Capture the cell that displays the provided text and extract its (x, y) central coordinate. 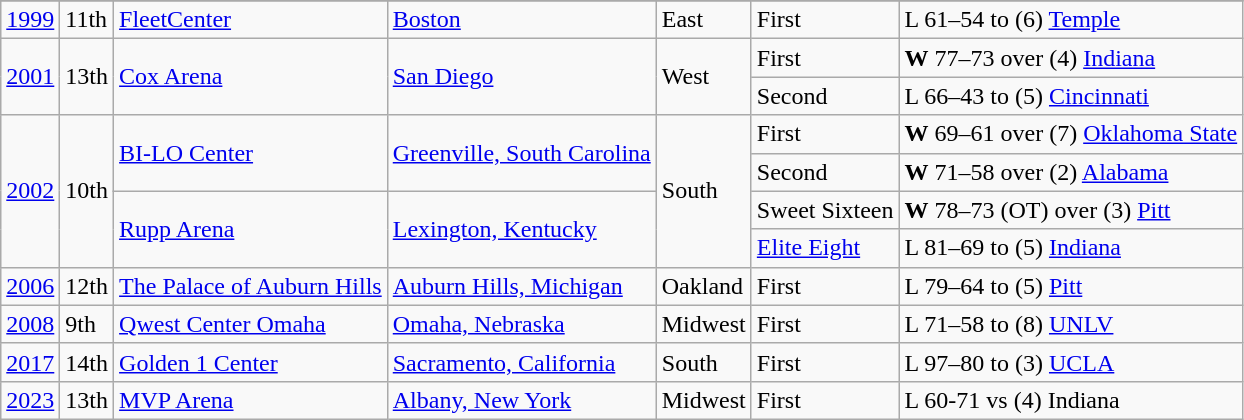
L 97–80 to (3) UCLA (1071, 362)
Sweet Sixteen (825, 210)
9th (87, 324)
12th (87, 286)
Sacramento, California (522, 362)
2017 (30, 362)
East (704, 20)
Rupp Arena (251, 229)
MVP Arena (251, 400)
L 60-71 vs (4) Indiana (1071, 400)
West (704, 77)
Cox Arena (251, 77)
L 81–69 to (5) Indiana (1071, 248)
The Palace of Auburn Hills (251, 286)
Boston (522, 20)
14th (87, 362)
L 79–64 to (5) Pitt (1071, 286)
BI-LO Center (251, 153)
W 69–61 over (7) Oklahoma State (1071, 134)
L 71–58 to (8) UNLV (1071, 324)
1999 (30, 20)
Qwest Center Omaha (251, 324)
L 66–43 to (5) Cincinnati (1071, 96)
2002 (30, 191)
W 71–58 over (2) Alabama (1071, 172)
10th (87, 191)
Greenville, South Carolina (522, 153)
Auburn Hills, Michigan (522, 286)
Albany, New York (522, 400)
San Diego (522, 77)
FleetCenter (251, 20)
W 78–73 (OT) over (3) Pitt (1071, 210)
Omaha, Nebraska (522, 324)
Oakland (704, 286)
11th (87, 20)
2006 (30, 286)
2023 (30, 400)
L 61–54 to (6) Temple (1071, 20)
W 77–73 over (4) Indiana (1071, 58)
2008 (30, 324)
Golden 1 Center (251, 362)
Lexington, Kentucky (522, 229)
2001 (30, 77)
Elite Eight (825, 248)
